Return [x, y] of the center of cell containing provided text 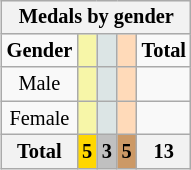
Male [40, 84]
Gender [40, 51]
Female [40, 118]
3 [107, 152]
Medals by gender [96, 17]
13 [164, 152]
